Provide the (X, Y) coordinate of the cell's center where the given text is located.  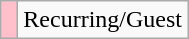
Recurring/Guest (103, 20)
